Scan for the cell matching the given text and deliver its [x, y] coordinate at center. 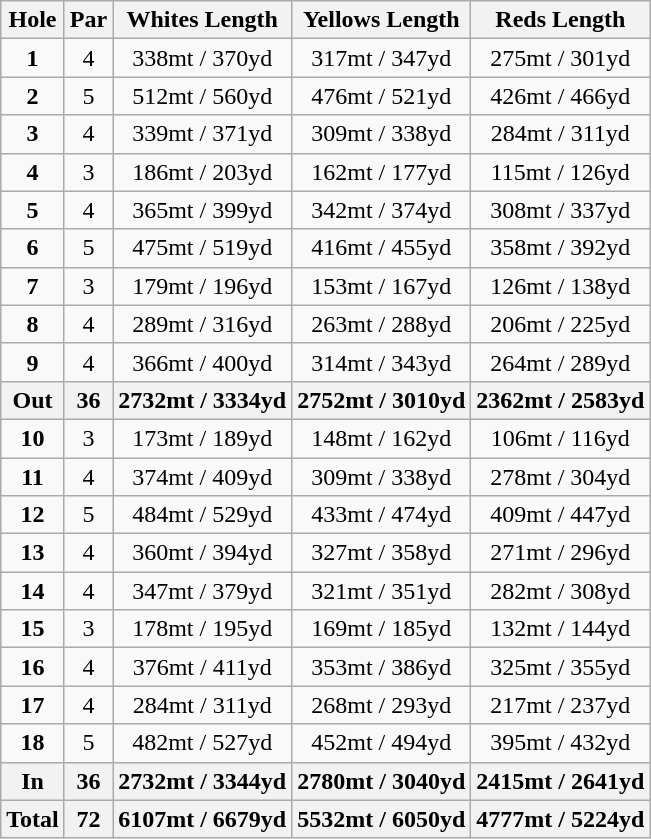
308mt / 337yd [560, 210]
416mt / 455yd [382, 248]
7 [33, 286]
162mt / 177yd [382, 172]
2732mt / 3344yd [202, 781]
148mt / 162yd [382, 438]
395mt / 432yd [560, 743]
289mt / 316yd [202, 324]
2752mt / 3010yd [382, 400]
1 [33, 58]
5532mt / 6050yd [382, 819]
186mt / 203yd [202, 172]
278mt / 304yd [560, 477]
366mt / 400yd [202, 362]
Yellows Length [382, 20]
206mt / 225yd [560, 324]
325mt / 355yd [560, 667]
263mt / 288yd [382, 324]
14 [33, 591]
376mt / 411yd [202, 667]
426mt / 466yd [560, 96]
476mt / 521yd [382, 96]
217mt / 237yd [560, 705]
484mt / 529yd [202, 515]
321mt / 351yd [382, 591]
179mt / 196yd [202, 286]
2415mt / 2641yd [560, 781]
452mt / 494yd [382, 743]
271mt / 296yd [560, 553]
13 [33, 553]
Out [33, 400]
173mt / 189yd [202, 438]
482mt / 527yd [202, 743]
268mt / 293yd [382, 705]
433mt / 474yd [382, 515]
347mt / 379yd [202, 591]
342mt / 374yd [382, 210]
338mt / 370yd [202, 58]
365mt / 399yd [202, 210]
360mt / 394yd [202, 553]
72 [88, 819]
317mt / 347yd [382, 58]
275mt / 301yd [560, 58]
314mt / 343yd [382, 362]
2780mt / 3040yd [382, 781]
132mt / 144yd [560, 629]
In [33, 781]
512mt / 560yd [202, 96]
15 [33, 629]
282mt / 308yd [560, 591]
264mt / 289yd [560, 362]
2732mt / 3334yd [202, 400]
409mt / 447yd [560, 515]
2362mt / 2583yd [560, 400]
18 [33, 743]
374mt / 409yd [202, 477]
169mt / 185yd [382, 629]
339mt / 371yd [202, 134]
12 [33, 515]
4777mt / 5224yd [560, 819]
106mt / 116yd [560, 438]
10 [33, 438]
353mt / 386yd [382, 667]
178mt / 195yd [202, 629]
11 [33, 477]
17 [33, 705]
8 [33, 324]
475mt / 519yd [202, 248]
16 [33, 667]
Hole [33, 20]
Reds Length [560, 20]
6 [33, 248]
9 [33, 362]
2 [33, 96]
Total [33, 819]
115mt / 126yd [560, 172]
358mt / 392yd [560, 248]
Par [88, 20]
6107mt / 6679yd [202, 819]
Whites Length [202, 20]
126mt / 138yd [560, 286]
327mt / 358yd [382, 553]
153mt / 167yd [382, 286]
